Determine the (x, y) coordinate at the center of the cell enclosing the given text.  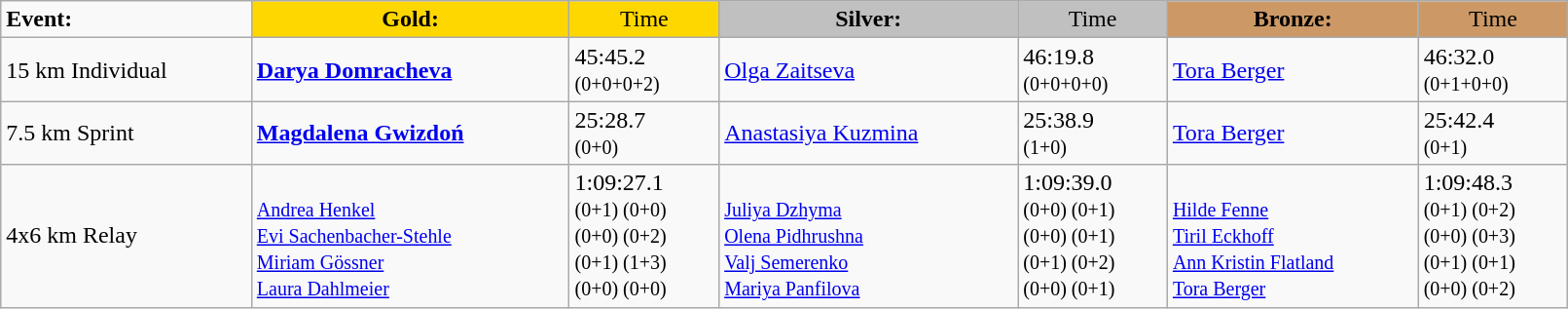
25:38.9(1+0) (1093, 133)
25:28.7(0+0) (644, 133)
Silver: (868, 19)
Anastasiya Kuzmina (868, 133)
25:42.4(0+1) (1493, 133)
1:09:48.3(0+1) (0+2)(0+0) (0+3)(0+1) (0+1)(0+0) (0+2) (1493, 236)
1:09:27.1(0+1) (0+0)(0+0) (0+2)(0+1) (1+3)(0+0) (0+0) (644, 236)
Juliya DzhymaOlena PidhrushnaValj SemerenkoMariya Panfilova (868, 236)
45:45.2(0+0+0+2) (644, 70)
Andrea HenkelEvi Sachenbacher-StehleMiriam GössnerLaura Dahlmeier (411, 236)
Gold: (411, 19)
46:19.8(0+0+0+0) (1093, 70)
Hilde FenneTiril EckhoffAnn Kristin FlatlandTora Berger (1293, 236)
Olga Zaitseva (868, 70)
Bronze: (1293, 19)
46:32.0(0+1+0+0) (1493, 70)
4x6 km Relay (127, 236)
1:09:39.0(0+0) (0+1)(0+0) (0+1)(0+1) (0+2)(0+0) (0+1) (1093, 236)
7.5 km Sprint (127, 133)
15 km Individual (127, 70)
Darya Domracheva (411, 70)
Magdalena Gwizdoń (411, 133)
Event: (127, 19)
